Locate the cell with the specified text and output its [X, Y] center coordinate. 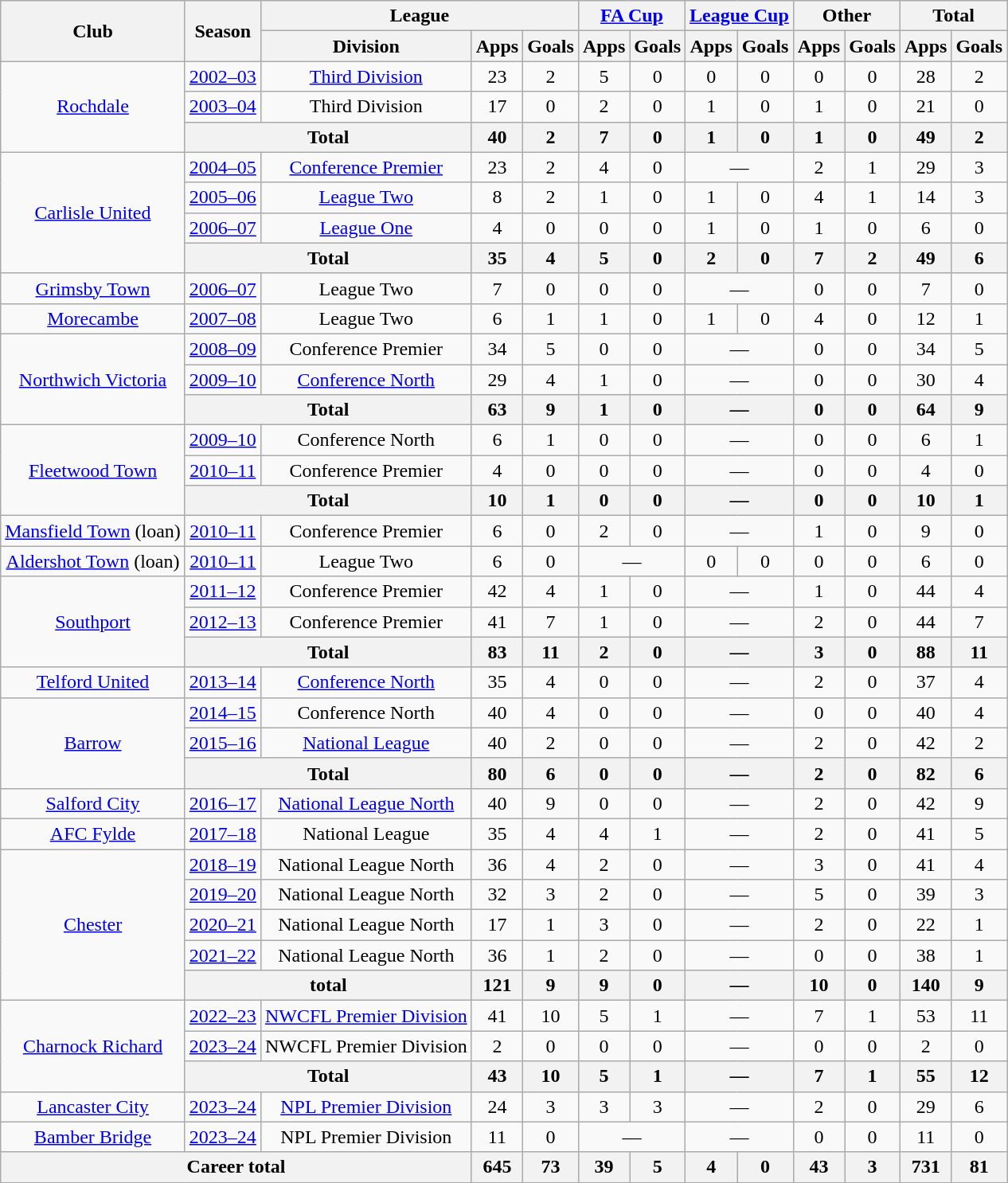
63 [497, 410]
8 [497, 197]
2017–18 [223, 834]
Grimsby Town [93, 288]
2015–16 [223, 743]
Rochdale [93, 107]
League [419, 16]
2021–22 [223, 955]
121 [497, 986]
FA Cup [631, 16]
2002–03 [223, 76]
2012–13 [223, 622]
2011–12 [223, 591]
2014–15 [223, 713]
total [328, 986]
2004–05 [223, 167]
2005–06 [223, 197]
2007–08 [223, 318]
645 [497, 1167]
Division [366, 46]
32 [497, 895]
Other [846, 16]
30 [925, 380]
Club [93, 31]
Salford City [93, 803]
83 [497, 652]
Southport [93, 622]
Bamber Bridge [93, 1137]
Telford United [93, 682]
2008–09 [223, 349]
Aldershot Town (loan) [93, 561]
53 [925, 1016]
Lancaster City [93, 1107]
Mansfield Town (loan) [93, 531]
2013–14 [223, 682]
Career total [236, 1167]
Charnock Richard [93, 1046]
140 [925, 986]
731 [925, 1167]
88 [925, 652]
Carlisle United [93, 213]
League Cup [740, 16]
24 [497, 1107]
2018–19 [223, 864]
73 [551, 1167]
Season [223, 31]
38 [925, 955]
81 [979, 1167]
80 [497, 773]
2003–04 [223, 107]
22 [925, 925]
Morecambe [93, 318]
Northwich Victoria [93, 379]
14 [925, 197]
28 [925, 76]
21 [925, 107]
2022–23 [223, 1016]
Fleetwood Town [93, 470]
55 [925, 1076]
Barrow [93, 743]
Chester [93, 924]
2019–20 [223, 895]
64 [925, 410]
League One [366, 228]
AFC Fylde [93, 834]
2016–17 [223, 803]
82 [925, 773]
2020–21 [223, 925]
37 [925, 682]
